Capture the cell that displays the provided text and extract its [X, Y] central coordinate. 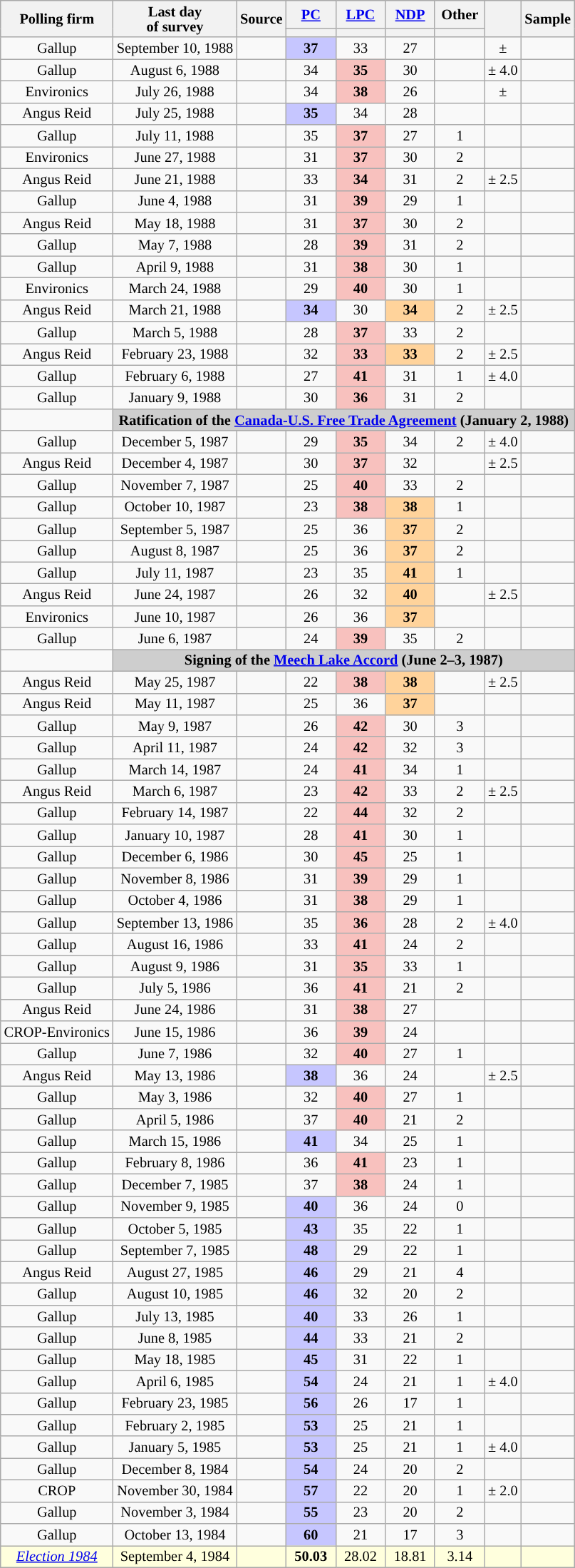
March 5, 1988 [175, 332]
May 11, 1987 [175, 704]
August 9, 1986 [175, 967]
July 25, 1988 [175, 114]
August 27, 1985 [175, 1272]
Ratification of the Canada-U.S. Free Trade Agreement (January 2, 1988) [343, 419]
December 8, 1984 [175, 1469]
June 8, 1985 [175, 1338]
May 3, 1986 [175, 1098]
Signing of the Meech Lake Accord (June 2–3, 1987) [343, 660]
July 11, 1988 [175, 135]
January 9, 1988 [175, 398]
April 9, 1988 [175, 267]
56 [311, 1403]
June 27, 1988 [175, 157]
July 5, 1986 [175, 988]
May 7, 1988 [175, 245]
NDP [410, 14]
57 [311, 1490]
December 5, 1987 [175, 442]
28.02 [361, 1556]
August 6, 1988 [175, 70]
September 13, 1986 [175, 923]
February 23, 1988 [175, 354]
March 24, 1988 [175, 288]
January 10, 1987 [175, 836]
August 10, 1985 [175, 1293]
September 5, 1987 [175, 529]
Polling firm [57, 19]
LPC [361, 14]
CROP-Environics [57, 1032]
November 8, 1986 [175, 878]
May 18, 1988 [175, 222]
June 4, 1988 [175, 201]
May 9, 1987 [175, 726]
November 3, 1984 [175, 1513]
50.03 [311, 1556]
December 6, 1986 [175, 857]
April 5, 1986 [175, 1119]
43 [311, 1228]
September 10, 1988 [175, 48]
55 [311, 1513]
June 6, 1987 [175, 639]
February 8, 1986 [175, 1162]
October 4, 1986 [175, 901]
February 14, 1987 [175, 813]
Sample [548, 19]
± 2.0 [503, 1490]
November 30, 1984 [175, 1490]
June 24, 1987 [175, 595]
August 16, 1986 [175, 944]
3.14 [460, 1556]
March 14, 1987 [175, 770]
April 6, 1985 [175, 1382]
June 24, 1986 [175, 1010]
March 6, 1987 [175, 791]
February 23, 1985 [175, 1403]
September 7, 1985 [175, 1251]
October 5, 1985 [175, 1228]
December 7, 1985 [175, 1185]
February 2, 1985 [175, 1425]
CROP [57, 1490]
May 25, 1987 [175, 682]
May 18, 1985 [175, 1359]
September 4, 1984 [175, 1556]
Election 1984 [57, 1556]
March 15, 1986 [175, 1141]
July 13, 1985 [175, 1316]
August 8, 1987 [175, 550]
December 4, 1987 [175, 463]
November 7, 1987 [175, 485]
Last day of survey [175, 19]
June 10, 1987 [175, 616]
October 10, 1987 [175, 508]
January 5, 1985 [175, 1447]
18.81 [410, 1556]
June 15, 1986 [175, 1032]
February 6, 1988 [175, 376]
Other [460, 14]
April 11, 1987 [175, 747]
Source [261, 19]
July 26, 1988 [175, 91]
60 [311, 1534]
48 [311, 1251]
4 [460, 1272]
October 13, 1984 [175, 1534]
0 [460, 1206]
June 7, 1986 [175, 1054]
November 9, 1985 [175, 1206]
March 21, 1988 [175, 311]
June 21, 1988 [175, 180]
PC [311, 14]
May 13, 1986 [175, 1075]
July 11, 1987 [175, 573]
